Search for the cell housing the specified text and yield its (X, Y) center coordinate. 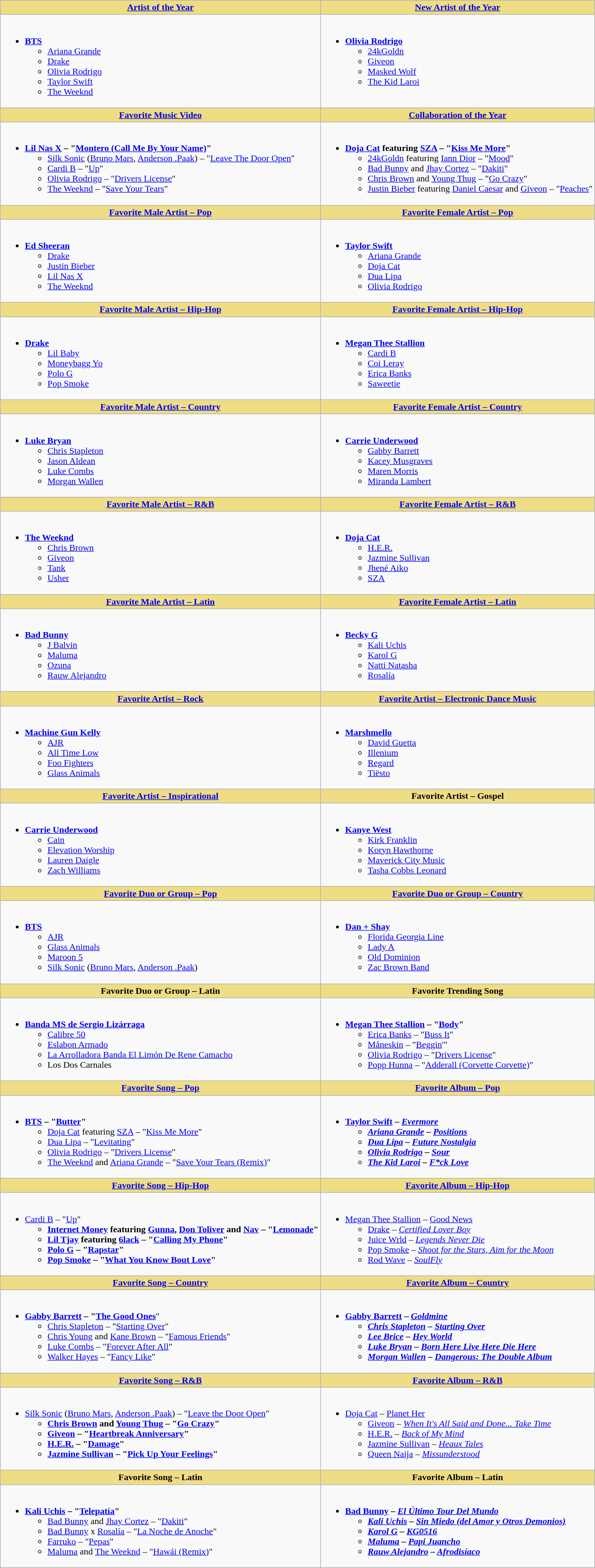
Favorite Female Artist – R&B (458, 504)
MarshmelloDavid GuettaIlleniumRegardTiësto (458, 747)
Favorite Female Artist – Country (458, 407)
Favorite Song – Hip-Hop (160, 1185)
Artist of the Year (160, 8)
Machine Gun KellyAJRAll Time LowFoo FightersGlass Animals (160, 747)
Taylor SwiftAriana GrandeDoja CatDua LipaOlivia Rodrigo (458, 261)
Favorite Female Artist – Latin (458, 601)
New Artist of the Year (458, 8)
Dan + ShayFlorida Georgia LineLady AOld DominionZac Brown Band (458, 942)
Favorite Male Artist – R&B (160, 504)
Carrie UnderwoodCainElevation WorshipLauren DaigleZach Williams (160, 845)
Favorite Female Artist – Pop (458, 212)
The WeekndChris BrownGiveonTankUsher (160, 553)
Favorite Album – R&B (458, 1380)
Olivia Rodrigo24kGoldnGiveonMasked WolfThe Kid Laroi (458, 61)
Favorite Album – Hip-Hop (458, 1185)
Favorite Trending Song (458, 991)
Doja CatH.E.R.Jazmine SullivanJhené AikoSZA (458, 553)
Luke BryanChris StapletonJason AldeanLuke CombsMorgan Wallen (160, 455)
Favorite Artist – Rock (160, 699)
Favorite Female Artist – Hip-Hop (458, 309)
Becky GKali UchisKarol GNatti NatashaRosalía (458, 650)
Favorite Song – R&B (160, 1380)
Favorite Male Artist – Pop (160, 212)
Megan Thee StallionCardi BCoi LerayErica BanksSaweetie (458, 358)
Bad BunnyJ BalvinMalumaOzunaRauw Alejandro (160, 650)
Favorite Song – Pop (160, 1088)
Favorite Music Video (160, 115)
Taylor Swift – EvermoreAriana Grande – PositionsDua Lipa – Future NostalgiaOlivia Rodrigo – SourThe Kid Laroi – F*ck Love (458, 1136)
Favorite Album – Pop (458, 1088)
Favorite Song – Country (160, 1283)
Favorite Artist – Electronic Dance Music (458, 699)
Favorite Male Artist – Latin (160, 601)
Favorite Song – Latin (160, 1477)
Favorite Male Artist – Hip-Hop (160, 309)
Carrie UnderwoodGabby BarrettKacey MusgravesMaren MorrisMiranda Lambert (458, 455)
Favorite Male Artist – Country (160, 407)
Collaboration of the Year (458, 115)
Kanye WestKirk FranklinKoryn HawthorneMaverick City MusicTasha Cobbs Leonard (458, 845)
Megan Thee Stallion – "Body"Erica Banks – "Buss It"Måneskin – "Beggin'"Olivia Rodrigo – "Drivers License"Popp Hunna – "Adderall (Corvette Corvette)" (458, 1040)
BTSAJRGlass AnimalsMaroon 5Silk Sonic (Bruno Mars, Anderson .Paak) (160, 942)
Favorite Duo or Group – Country (458, 893)
Ed SheeranDrakeJustin BieberLil Nas XThe Weeknd (160, 261)
DrakeLil BabyMoneybagg YoPolo GPop Smoke (160, 358)
Favorite Artist – Inspirational (160, 796)
Banda MS de Sergio LizárragaCalibre 50Eslabon ArmadoLa Arrolladora Banda El Limón De Rene CamachoLos Dos Carnales (160, 1040)
Favorite Duo or Group – Pop (160, 893)
Favorite Album – Latin (458, 1477)
BTSAriana GrandeDrakeOlivia RodrigoTaylor SwiftThe Weeknd (160, 61)
Favorite Artist – Gospel (458, 796)
Favorite Duo or Group – Latin (160, 991)
Favorite Album – Country (458, 1283)
